Extract the [x, y] coordinate from the center of the cell holding the provided text.  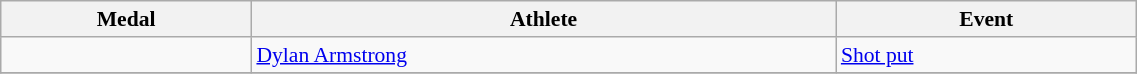
Medal [126, 19]
Dylan Armstrong [543, 55]
Event [986, 19]
Athlete [543, 19]
Shot put [986, 55]
